Provide the (X, Y) coordinate of the cell's center where the given text is located.  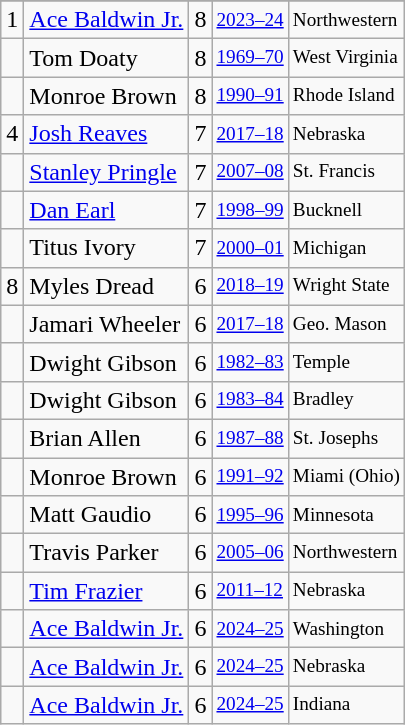
1998–99 (250, 210)
1983–84 (250, 400)
St. Francis (346, 172)
Bradley (346, 400)
Wright State (346, 286)
Indiana (346, 705)
Miami (Ohio) (346, 477)
Dan Earl (106, 210)
Michigan (346, 248)
2000–01 (250, 248)
1969–70 (250, 58)
Brian Allen (106, 438)
4 (12, 134)
Jamari Wheeler (106, 324)
Temple (346, 362)
Josh Reaves (106, 134)
Rhode Island (346, 96)
1987–88 (250, 438)
2018–19 (250, 286)
Washington (346, 629)
West Virginia (346, 58)
1982–83 (250, 362)
Myles Dread (106, 286)
2005–06 (250, 553)
Tim Frazier (106, 591)
Bucknell (346, 210)
2011–12 (250, 591)
Tom Doaty (106, 58)
Travis Parker (106, 553)
Matt Gaudio (106, 515)
Stanley Pringle (106, 172)
1995–96 (250, 515)
2023–24 (250, 20)
1 (12, 20)
Minnesota (346, 515)
1991–92 (250, 477)
St. Josephs (346, 438)
2007–08 (250, 172)
Titus Ivory (106, 248)
1990–91 (250, 96)
Geo. Mason (346, 324)
